Pinpoint the cell where the given text exists, returning its [X, Y] midpoint coordinate. 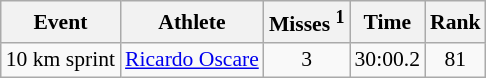
Ricardo Oscare [192, 60]
10 km sprint [60, 60]
Time [388, 22]
81 [456, 60]
Rank [456, 22]
30:00.2 [388, 60]
Event [60, 22]
Misses 1 [307, 22]
3 [307, 60]
Athlete [192, 22]
